Pinpoint the cell where the given text exists, returning its [X, Y] midpoint coordinate. 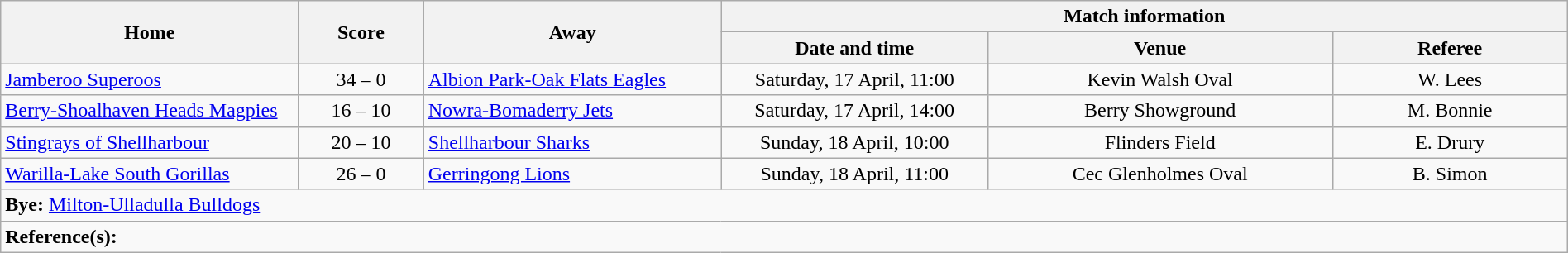
34 – 0 [361, 79]
Reference(s): [784, 236]
Date and time [854, 48]
Sunday, 18 April, 11:00 [854, 174]
Score [361, 32]
Away [572, 32]
Referee [1450, 48]
Venue [1159, 48]
Home [150, 32]
B. Simon [1450, 174]
Warilla-Lake South Gorillas [150, 174]
Nowra-Bomaderry Jets [572, 111]
Match information [1145, 17]
Saturday, 17 April, 11:00 [854, 79]
Bye: Milton-Ulladulla Bulldogs [784, 205]
E. Drury [1450, 142]
Shellharbour Sharks [572, 142]
Cec Glenholmes Oval [1159, 174]
Jamberoo Superoos [150, 79]
Saturday, 17 April, 14:00 [854, 111]
M. Bonnie [1450, 111]
Stingrays of Shellharbour [150, 142]
20 – 10 [361, 142]
16 – 10 [361, 111]
Gerringong Lions [572, 174]
Berry-Shoalhaven Heads Magpies [150, 111]
26 – 0 [361, 174]
Berry Showground [1159, 111]
Albion Park-Oak Flats Eagles [572, 79]
Kevin Walsh Oval [1159, 79]
Flinders Field [1159, 142]
Sunday, 18 April, 10:00 [854, 142]
W. Lees [1450, 79]
